Search for the cell housing the specified text and yield its (x, y) center coordinate. 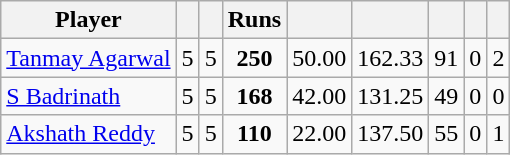
162.33 (390, 58)
42.00 (320, 96)
S Badrinath (88, 96)
55 (446, 134)
131.25 (390, 96)
2 (498, 58)
Runs (254, 20)
110 (254, 134)
50.00 (320, 58)
168 (254, 96)
Player (88, 20)
137.50 (390, 134)
91 (446, 58)
250 (254, 58)
Akshath Reddy (88, 134)
1 (498, 134)
49 (446, 96)
22.00 (320, 134)
Tanmay Agarwal (88, 58)
